Pinpoint the cell where the given text exists, returning its (x, y) midpoint coordinate. 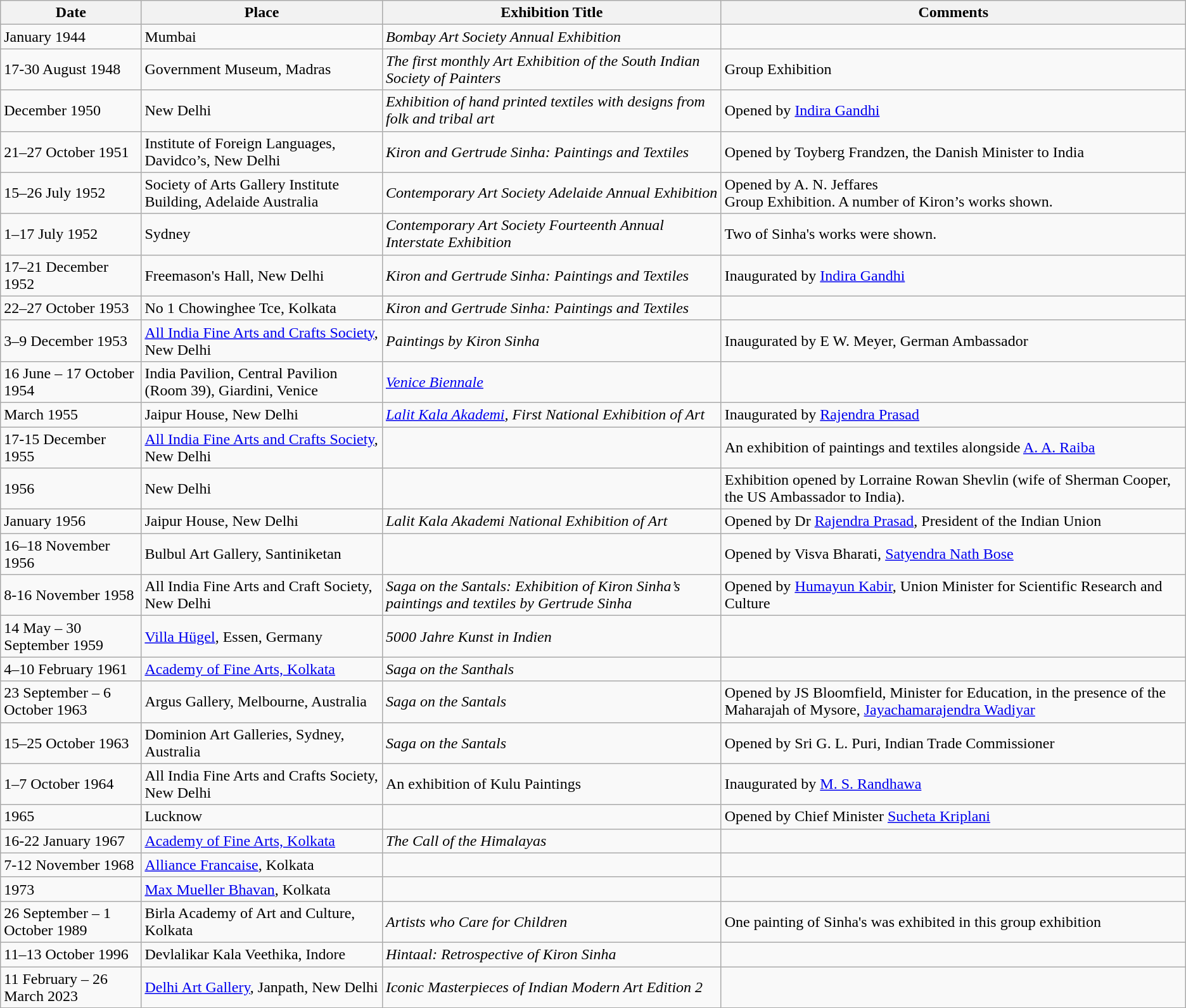
14 May – 30 September 1959 (71, 636)
Artists who Care for Children (551, 921)
January 1956 (71, 521)
January 1944 (71, 37)
Bombay Art Society Annual Exhibition (551, 37)
Villa Hügel, Essen, Germany (262, 636)
21–27 October 1951 (71, 152)
Max Mueller Bhavan, Kolkata (262, 889)
1965 (71, 817)
Delhi Art Gallery, Janpath, New Delhi (262, 987)
4–10 February 1961 (71, 669)
26 September – 1 October 1989 (71, 921)
1973 (71, 889)
Opened by Indira Gandhi (953, 110)
The Call of the Himalayas (551, 841)
March 1955 (71, 414)
15–26 July 1952 (71, 193)
17–21 December 1952 (71, 275)
16 June – 17 October 1954 (71, 381)
17-15 December 1955 (71, 447)
Opened by Dr Rajendra Prasad, President of the Indian Union (953, 521)
Devlalikar Kala Veethika, Indore (262, 954)
11 February – 26 March 2023 (71, 987)
3–9 December 1953 (71, 341)
Saga on the Santhals (551, 669)
Bulbul Art Gallery, Santiniketan (262, 554)
Mumbai (262, 37)
Exhibition of hand printed textiles with designs from folk and tribal art (551, 110)
Opened by JS Bloomfield, Minister for Education, in the presence of the Maharajah of Mysore, Jayachamarajendra Wadiyar (953, 702)
22–27 October 1953 (71, 308)
Inaugurated by M. S. Randhawa (953, 784)
Opened by A. N. JeffaresGroup Exhibition. A number of Kiron’s works shown. (953, 193)
Opened by Toyberg Frandzen, the Danish Minister to India (953, 152)
Hintaal: Retrospective of Kiron Sinha (551, 954)
Society of Arts Gallery Institute Building, Adelaide Australia (262, 193)
Lalit Kala Akademi, First National Exhibition of Art (551, 414)
Contemporary Art Society Fourteenth Annual Interstate Exhibition (551, 234)
Paintings by Kiron Sinha (551, 341)
Institute of Foreign Languages, Davidco’s, New Delhi (262, 152)
Alliance Francaise, Kolkata (262, 865)
Iconic Masterpieces of Indian Modern Art Edition 2 (551, 987)
23 September – 6 October 1963 (71, 702)
Inaugurated by Indira Gandhi (953, 275)
Date (71, 13)
India Pavilion, Central Pavilion (Room 39), Giardini, Venice (262, 381)
11–13 October 1996 (71, 954)
5000 Jahre Kunst in Indien (551, 636)
Birla Academy of Art and Culture, Kolkata (262, 921)
Dominion Art Galleries, Sydney, Australia (262, 743)
Lalit Kala Akademi National Exhibition of Art (551, 521)
Group Exhibition (953, 70)
1–7 October 1964 (71, 784)
17-30 August 1948 (71, 70)
1956 (71, 489)
No 1 Chowinghee Tce, Kolkata (262, 308)
Sydney (262, 234)
Inaugurated by E W. Meyer, German Ambassador (953, 341)
Government Museum, Madras (262, 70)
16-22 January 1967 (71, 841)
Contemporary Art Society Adelaide Annual Exhibition (551, 193)
Opened by Chief Minister Sucheta Kriplani (953, 817)
Two of Sinha's works were shown. (953, 234)
An exhibition of Kulu Paintings (551, 784)
Inaugurated by Rajendra Prasad (953, 414)
Opened by Sri G. L. Puri, Indian Trade Commissioner (953, 743)
Opened by Humayun Kabir, Union Minister for Scientific Research and Culture (953, 596)
8-16 November 1958 (71, 596)
7-12 November 1968 (71, 865)
An exhibition of paintings and textiles alongside A. A. Raiba (953, 447)
Freemason's Hall, New Delhi (262, 275)
December 1950 (71, 110)
Argus Gallery, Melbourne, Australia (262, 702)
Lucknow (262, 817)
Saga on the Santals: Exhibition of Kiron Sinha’s paintings and textiles by Gertrude Sinha (551, 596)
Exhibition opened by Lorraine Rowan Shevlin (wife of Sherman Cooper, the US Ambassador to India). (953, 489)
Opened by Visva Bharati, Satyendra Nath Bose (953, 554)
One painting of Sinha's was exhibited in this group exhibition (953, 921)
All India Fine Arts and Craft Society, New Delhi (262, 596)
Exhibition Title (551, 13)
Comments (953, 13)
Place (262, 13)
15–25 October 1963 (71, 743)
1–17 July 1952 (71, 234)
The first monthly Art Exhibition of the South Indian Society of Painters (551, 70)
Venice Biennale (551, 381)
16–18 November 1956 (71, 554)
